From the cell containing the given text, extract its center point as (x, y) coordinate. 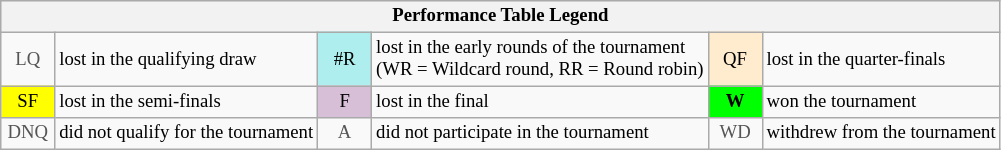
did not qualify for the tournament (186, 134)
LQ (28, 60)
DNQ (28, 134)
lost in the quarter-finals (881, 60)
WD (735, 134)
Performance Table Legend (500, 16)
QF (735, 60)
F (345, 102)
lost in the final (540, 102)
A (345, 134)
won the tournament (881, 102)
W (735, 102)
withdrew from the tournament (881, 134)
did not participate in the tournament (540, 134)
#R (345, 60)
SF (28, 102)
lost in the qualifying draw (186, 60)
lost in the semi-finals (186, 102)
lost in the early rounds of the tournament(WR = Wildcard round, RR = Round robin) (540, 60)
